Locate the cell with the specified text and output its [X, Y] center coordinate. 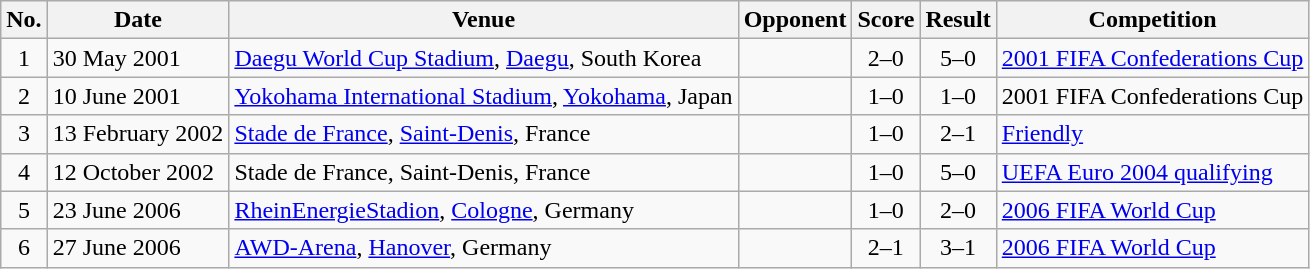
Competition [1152, 20]
Venue [484, 20]
AWD-Arena, Hanover, Germany [484, 248]
4 [24, 172]
5 [24, 210]
1 [24, 58]
RheinEnergieStadion, Cologne, Germany [484, 210]
UEFA Euro 2004 qualifying [1152, 172]
Date [138, 20]
6 [24, 248]
12 October 2002 [138, 172]
2 [24, 96]
Yokohama International Stadium, Yokohama, Japan [484, 96]
30 May 2001 [138, 58]
27 June 2006 [138, 248]
Friendly [1152, 134]
23 June 2006 [138, 210]
10 June 2001 [138, 96]
13 February 2002 [138, 134]
Score [886, 20]
Result [958, 20]
3 [24, 134]
Opponent [795, 20]
No. [24, 20]
3–1 [958, 248]
Daegu World Cup Stadium, Daegu, South Korea [484, 58]
